From the cell containing the given text, extract its center point as (X, Y) coordinate. 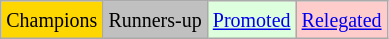
Runners-up (155, 20)
Champions (52, 20)
Relegated (342, 20)
Promoted (252, 20)
